Return the [x, y] coordinate for the center point of the cell that contains the specified text.  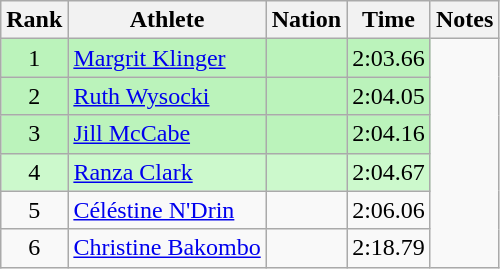
Céléstine N'Drin [167, 210]
2:06.06 [389, 210]
Notes [464, 20]
Christine Bakombo [167, 248]
Nation [306, 20]
Time [389, 20]
2:04.16 [389, 134]
2:04.67 [389, 172]
Margrit Klinger [167, 58]
Ranza Clark [167, 172]
4 [34, 172]
1 [34, 58]
Jill McCabe [167, 134]
2:04.05 [389, 96]
6 [34, 248]
Ruth Wysocki [167, 96]
Athlete [167, 20]
2:03.66 [389, 58]
2 [34, 96]
2:18.79 [389, 248]
Rank [34, 20]
5 [34, 210]
3 [34, 134]
